Scan for the cell matching the given text and deliver its (x, y) coordinate at center. 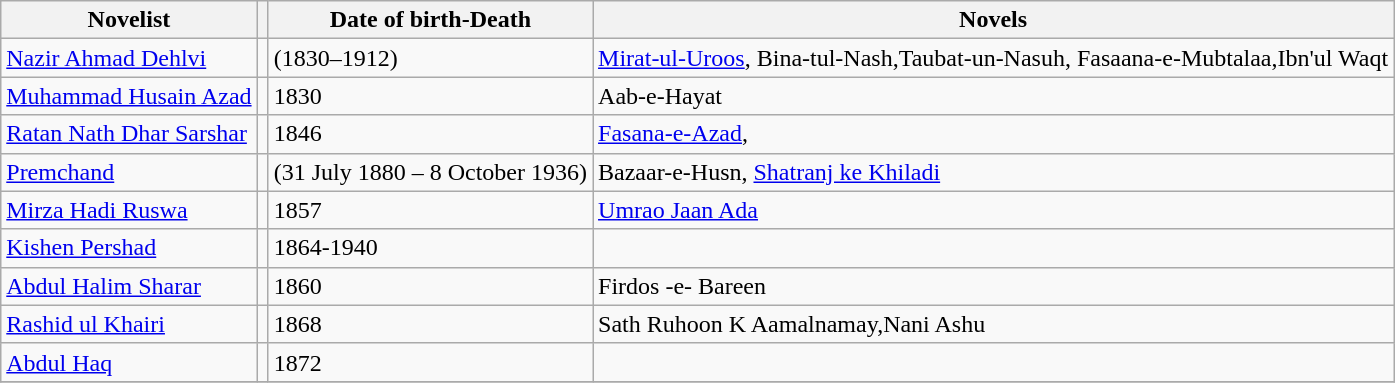
Muhammad Husain Azad (129, 96)
1864-1940 (430, 248)
Mirat-ul-Uroos, Bina-tul-Nash,Taubat-un-Nasuh, Fasaana-e-Mubtalaa,Ibn'ul Waqt (994, 58)
Rashid ul Khairi (129, 324)
1868 (430, 324)
Date of birth-Death (430, 20)
(31 July 1880 – 8 October 1936) (430, 172)
Umrao Jaan Ada (994, 210)
1846 (430, 134)
Aab-e-Hayat (994, 96)
1857 (430, 210)
Novels (994, 20)
Ratan Nath Dhar Sarshar (129, 134)
1872 (430, 362)
Premchand (129, 172)
Mirza Hadi Ruswa (129, 210)
Bazaar-e-Husn, Shatranj ke Khiladi (994, 172)
Abdul Halim Sharar (129, 286)
1830 (430, 96)
(1830–1912) (430, 58)
Novelist (129, 20)
Kishen Pershad (129, 248)
Abdul Haq (129, 362)
Sath Ruhoon K Aamalnamay,Nani Ashu (994, 324)
Nazir Ahmad Dehlvi (129, 58)
Firdos -e- Bareen (994, 286)
1860 (430, 286)
Fasana-e-Azad, (994, 134)
